Pinpoint the cell where the given text exists, returning its (X, Y) midpoint coordinate. 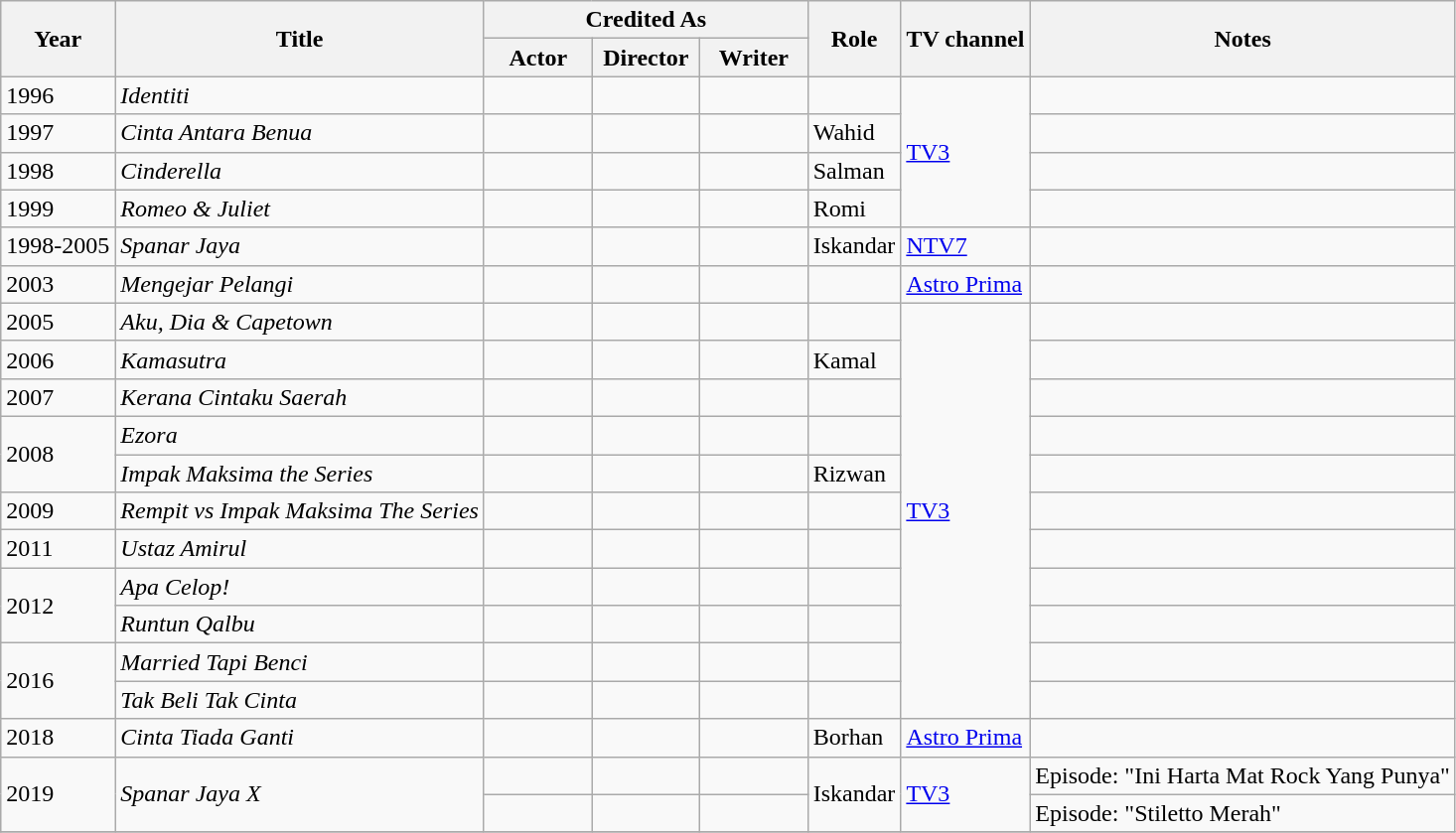
Apa Celop! (300, 587)
2005 (58, 322)
Spanar Jaya X (300, 794)
Cinta Antara Benua (300, 133)
Identiti (300, 95)
Title (300, 39)
2016 (58, 681)
1996 (58, 95)
Romeo & Juliet (300, 208)
Rizwan (854, 474)
Credited As (646, 20)
1999 (58, 208)
Kamal (854, 359)
Notes (1243, 39)
Episode: "Ini Harta Mat Rock Yang Punya" (1243, 775)
1997 (58, 133)
2003 (58, 284)
Year (58, 39)
2011 (58, 549)
Aku, Dia & Capetown (300, 322)
2007 (58, 397)
Mengejar Pelangi (300, 284)
Cinta Tiada Ganti (300, 738)
Kamasutra (300, 359)
2006 (58, 359)
Episode: "Stiletto Merah" (1243, 813)
2009 (58, 511)
Borhan (854, 738)
Ustaz Amirul (300, 549)
Wahid (854, 133)
Actor (538, 58)
Runtun Qalbu (300, 625)
2012 (58, 606)
Kerana Cintaku Saerah (300, 397)
Impak Maksima the Series (300, 474)
1998 (58, 171)
2018 (58, 738)
2008 (58, 454)
Salman (854, 171)
Ezora (300, 435)
NTV7 (965, 246)
Married Tapi Benci (300, 662)
2019 (58, 794)
Tak Beli Tak Cinta (300, 700)
Spanar Jaya (300, 246)
Cinderella (300, 171)
Director (646, 58)
Role (854, 39)
Rempit vs Impak Maksima The Series (300, 511)
Romi (854, 208)
Writer (755, 58)
TV channel (965, 39)
1998-2005 (58, 246)
